Search for the cell housing the specified text and yield its (x, y) center coordinate. 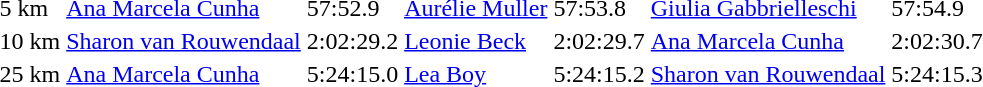
2:02:29.7 (599, 41)
Leonie Beck (476, 41)
Ana Marcela Cunha (768, 41)
Sharon van Rouwendaal (184, 41)
2:02:29.2 (352, 41)
